Pinpoint the cell where the given text exists, returning its [X, Y] midpoint coordinate. 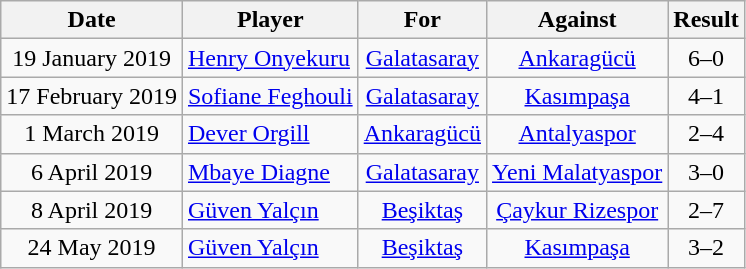
6–0 [706, 58]
8 April 2019 [92, 210]
3–0 [706, 172]
4–1 [706, 96]
Antalyaspor [578, 134]
Dever Orgill [270, 134]
3–2 [706, 248]
For [422, 20]
Sofiane Feghouli [270, 96]
Mbaye Diagne [270, 172]
Çaykur Rizespor [578, 210]
17 February 2019 [92, 96]
Yeni Malatyaspor [578, 172]
Against [578, 20]
Result [706, 20]
6 April 2019 [92, 172]
1 March 2019 [92, 134]
24 May 2019 [92, 248]
19 January 2019 [92, 58]
Player [270, 20]
Henry Onyekuru [270, 58]
Date [92, 20]
2–4 [706, 134]
2–7 [706, 210]
